Output the [X, Y] coordinate of the center of the cell containing the given text.  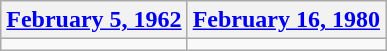
February 16, 1980 [286, 20]
February 5, 1962 [94, 20]
